Extract the [X, Y] coordinate from the center of the cell holding the provided text.  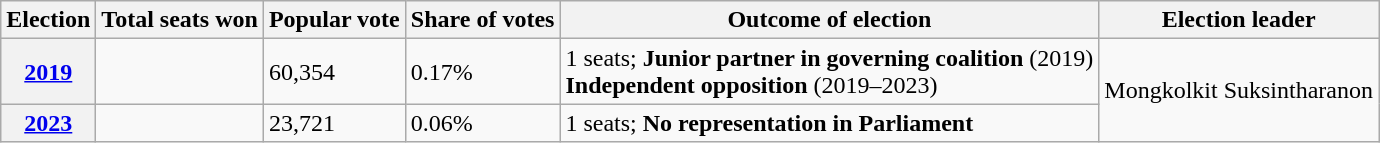
Mongkolkit Suksintharanon [1239, 90]
2023 [48, 123]
Share of votes [482, 20]
0.17% [482, 72]
Outcome of election [830, 20]
Election [48, 20]
0.06% [482, 123]
1 seats; Junior partner in governing coalition (2019)Independent opposition (2019–2023) [830, 72]
2019 [48, 72]
60,354 [334, 72]
Popular vote [334, 20]
1 seats; No representation in Parliament [830, 123]
Election leader [1239, 20]
23,721 [334, 123]
Total seats won [180, 20]
